Find where the given text appears and provide that cell's center as [X, Y] coordinate. 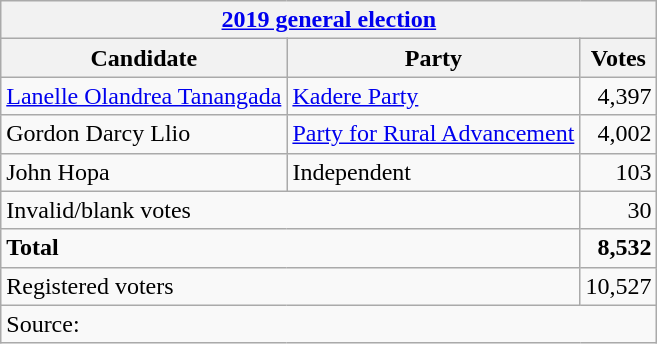
John Hopa [144, 172]
Party for Rural Advancement [434, 134]
4,002 [618, 134]
Party [434, 58]
30 [618, 210]
103 [618, 172]
Gordon Darcy Llio [144, 134]
Votes [618, 58]
10,527 [618, 286]
8,532 [618, 248]
Lanelle Olandrea Tanangada [144, 96]
Total [290, 248]
4,397 [618, 96]
2019 general election [329, 20]
Invalid/blank votes [290, 210]
Kadere Party [434, 96]
Candidate [144, 58]
Registered voters [290, 286]
Independent [434, 172]
Source: [329, 324]
